Provide the (X, Y) coordinate of the cell's center where the given text is located.  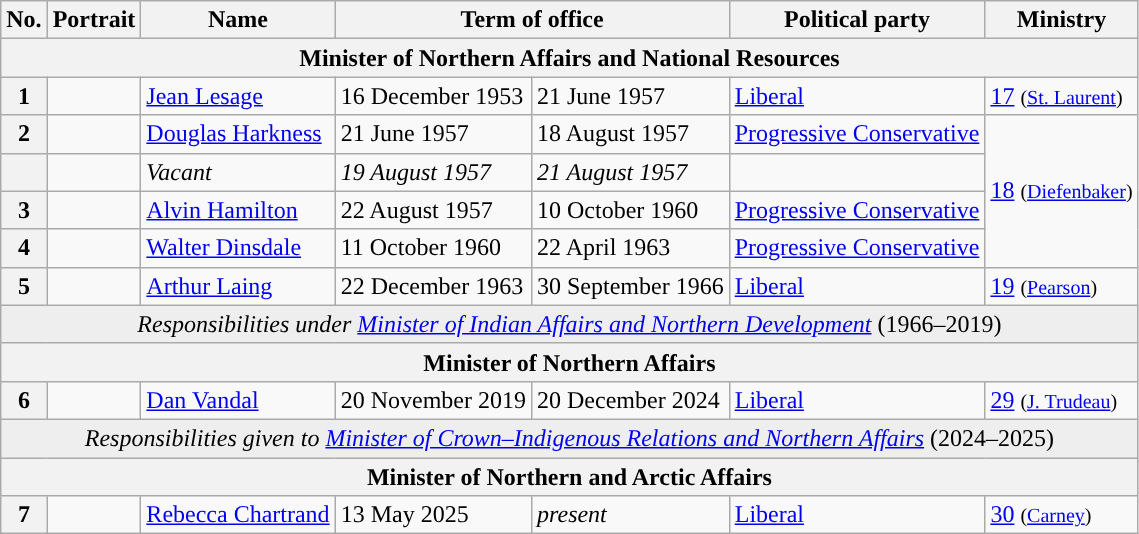
11 October 1960 (433, 248)
Term of office (532, 20)
Minister of Northern Affairs and National Resources (570, 58)
Rebecca Chartrand (238, 515)
Ministry (1062, 20)
19 August 1957 (433, 172)
Responsibilities under Minister of Indian Affairs and Northern Development (1966–2019) (570, 324)
Name (238, 20)
20 November 2019 (433, 400)
30 (Carney) (1062, 515)
Arthur Laing (238, 286)
Vacant (238, 172)
Portrait (94, 20)
Minister of Northern Affairs (570, 362)
21 August 1957 (630, 172)
16 December 1953 (433, 96)
22 December 1963 (433, 286)
6 (24, 400)
22 August 1957 (433, 210)
Political party (857, 20)
No. (24, 20)
29 (J. Trudeau) (1062, 400)
Responsibilities given to Minister of Crown–Indigenous Relations and Northern Affairs (2024–2025) (570, 438)
20 December 2024 (630, 400)
18 (Diefenbaker) (1062, 191)
18 August 1957 (630, 134)
17 (St. Laurent) (1062, 96)
13 May 2025 (433, 515)
1 (24, 96)
Jean Lesage (238, 96)
Douglas Harkness (238, 134)
10 October 1960 (630, 210)
3 (24, 210)
4 (24, 248)
30 September 1966 (630, 286)
5 (24, 286)
Dan Vandal (238, 400)
19 (Pearson) (1062, 286)
22 April 1963 (630, 248)
Minister of Northern and Arctic Affairs (570, 477)
present (630, 515)
7 (24, 515)
2 (24, 134)
Alvin Hamilton (238, 210)
Walter Dinsdale (238, 248)
